Output the (X, Y) coordinate of the center of the cell containing the given text.  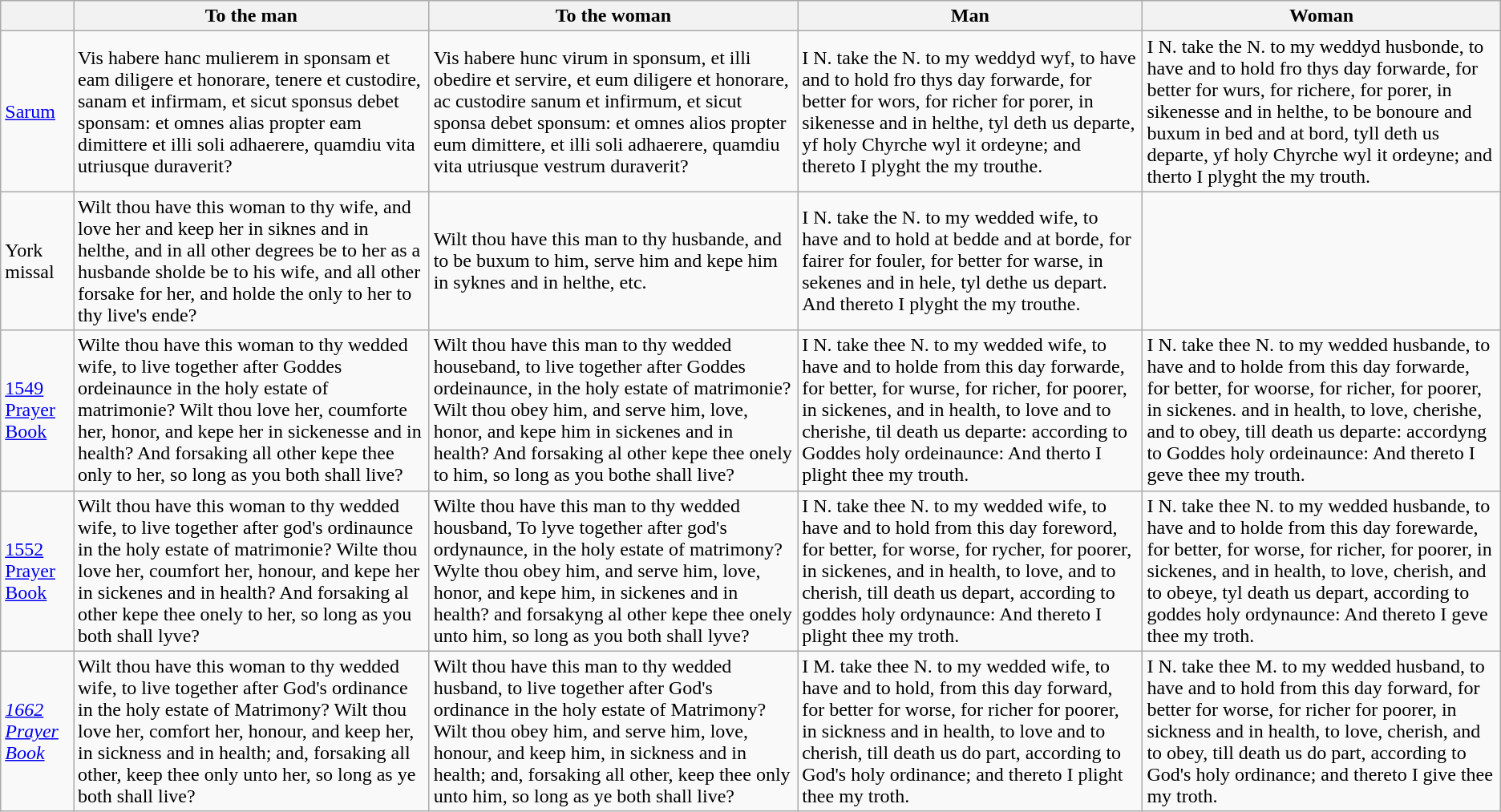
1662 Prayer Book (37, 731)
1549 Prayer Book (37, 410)
Sarum (37, 111)
1552 Prayer Book (37, 571)
Wilt thou have this man to thy husbande, and to be buxum to him, serve him and kepe him in syknes and in helthe, etc. (613, 261)
Woman (1321, 16)
Man (970, 16)
York missal (37, 261)
To the woman (613, 16)
To the man (252, 16)
